Identify which cell holds the provided text, then report its (x, y) central coordinate. 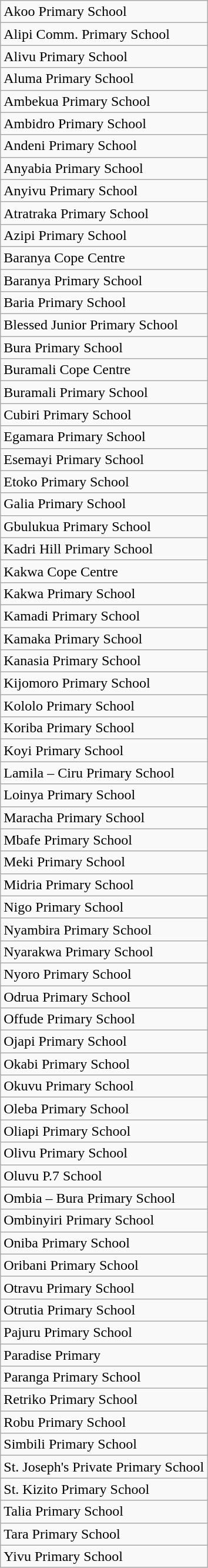
Akoo Primary School (104, 12)
Ojapi Primary School (104, 1042)
Kakwa Primary School (104, 593)
Esemayi Primary School (104, 459)
Atratraka Primary School (104, 213)
Anyabia Primary School (104, 168)
Alipi Comm. Primary School (104, 34)
Kamaka Primary School (104, 638)
Simbili Primary School (104, 1444)
Kanasia Primary School (104, 661)
Olivu Primary School (104, 1153)
Tara Primary School (104, 1534)
Azipi Primary School (104, 235)
Anyivu Primary School (104, 191)
Buramali Cope Centre (104, 370)
Ombia – Bura Primary School (104, 1198)
Kakwa Cope Centre (104, 571)
Kamadi Primary School (104, 616)
Nigo Primary School (104, 907)
St. Kizito Primary School (104, 1489)
Gbulukua Primary School (104, 526)
Lamila – Ciru Primary School (104, 773)
Ambekua Primary School (104, 101)
Paradise Primary (104, 1355)
Ambidro Primary School (104, 124)
Kololo Primary School (104, 706)
Otravu Primary School (104, 1287)
Otrutia Primary School (104, 1310)
Nyarakwa Primary School (104, 952)
Meki Primary School (104, 862)
Blessed Junior Primary School (104, 325)
Odrua Primary School (104, 997)
Cubiri Primary School (104, 415)
Loinya Primary School (104, 795)
Bura Primary School (104, 348)
Alivu Primary School (104, 56)
Robu Primary School (104, 1422)
Mbafe Primary School (104, 840)
Offude Primary School (104, 1019)
Koyi Primary School (104, 750)
Ombinyiri Primary School (104, 1220)
Etoko Primary School (104, 482)
Nyoro Primary School (104, 974)
Nyambira Primary School (104, 929)
Pajuru Primary School (104, 1332)
Oribani Primary School (104, 1265)
Okuvu Primary School (104, 1086)
Baranya Cope Centre (104, 258)
Okabi Primary School (104, 1064)
Andeni Primary School (104, 146)
Paranga Primary School (104, 1377)
Buramali Primary School (104, 392)
Baria Primary School (104, 303)
Talia Primary School (104, 1512)
Oliapi Primary School (104, 1131)
Egamara Primary School (104, 437)
Oluvu P.7 School (104, 1176)
Yivu Primary School (104, 1556)
Oleba Primary School (104, 1109)
Kadri Hill Primary School (104, 549)
Retriko Primary School (104, 1400)
Koriba Primary School (104, 728)
Galia Primary School (104, 504)
Baranya Primary School (104, 281)
Kijomoro Primary School (104, 683)
Maracha Primary School (104, 818)
Aluma Primary School (104, 79)
Oniba Primary School (104, 1243)
Midria Primary School (104, 885)
St. Joseph's Private Primary School (104, 1467)
